Locate the cell with the specified text and output its (x, y) center coordinate. 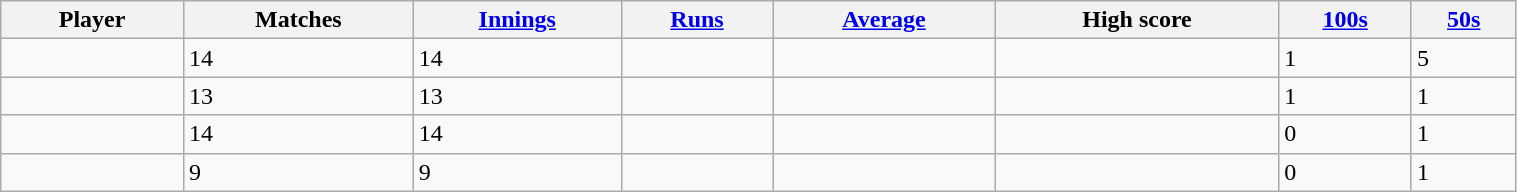
Innings (517, 20)
100s (1346, 20)
Matches (298, 20)
Runs (697, 20)
Player (92, 20)
5 (1464, 58)
50s (1464, 20)
High score (1137, 20)
Average (884, 20)
